Capture the cell that displays the provided text and extract its [X, Y] central coordinate. 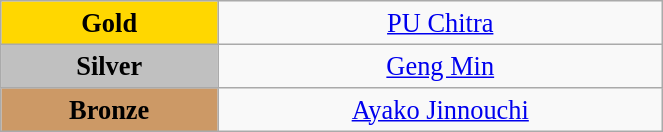
Silver [110, 66]
Gold [110, 22]
Ayako Jinnouchi [440, 109]
PU Chitra [440, 22]
Geng Min [440, 66]
Bronze [110, 109]
